Return the (X, Y) coordinate for the center point of the cell that contains the specified text.  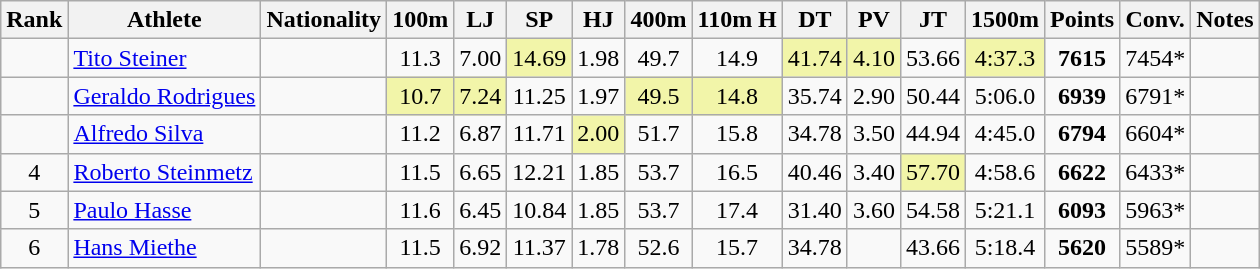
SP (540, 20)
7615 (1082, 58)
11.2 (420, 134)
7454* (1156, 58)
54.58 (932, 210)
110m H (737, 20)
Roberto Steinmetz (164, 172)
Nationality (324, 20)
17.4 (737, 210)
5589* (1156, 248)
Rank (34, 20)
JT (932, 20)
Tito Steiner (164, 58)
7.00 (480, 58)
Notes (1225, 20)
4:37.3 (1006, 58)
14.8 (737, 96)
57.70 (932, 172)
15.8 (737, 134)
31.40 (814, 210)
6.45 (480, 210)
12.21 (540, 172)
6794 (1082, 134)
1.98 (598, 58)
11.3 (420, 58)
40.46 (814, 172)
4 (34, 172)
Conv. (1156, 20)
Hans Miethe (164, 248)
41.74 (814, 58)
10.7 (420, 96)
4.10 (874, 58)
52.6 (658, 248)
HJ (598, 20)
15.7 (737, 248)
2.90 (874, 96)
1.97 (598, 96)
Geraldo Rodrigues (164, 96)
6939 (1082, 96)
3.60 (874, 210)
14.69 (540, 58)
50.44 (932, 96)
Athlete (164, 20)
10.84 (540, 210)
49.7 (658, 58)
Paulo Hasse (164, 210)
3.40 (874, 172)
4:45.0 (1006, 134)
49.5 (658, 96)
400m (658, 20)
100m (420, 20)
53.66 (932, 58)
6.92 (480, 248)
6791* (1156, 96)
1.78 (598, 248)
5 (34, 210)
6 (34, 248)
7.24 (480, 96)
11.6 (420, 210)
43.66 (932, 248)
3.50 (874, 134)
5:21.1 (1006, 210)
6604* (1156, 134)
5:06.0 (1006, 96)
35.74 (814, 96)
DT (814, 20)
2.00 (598, 134)
6433* (1156, 172)
5963* (1156, 210)
11.37 (540, 248)
14.9 (737, 58)
44.94 (932, 134)
LJ (480, 20)
5:18.4 (1006, 248)
Alfredo Silva (164, 134)
1500m (1006, 20)
6622 (1082, 172)
11.71 (540, 134)
51.7 (658, 134)
16.5 (737, 172)
11.25 (540, 96)
6093 (1082, 210)
6.87 (480, 134)
6.65 (480, 172)
4:58.6 (1006, 172)
5620 (1082, 248)
Points (1082, 20)
PV (874, 20)
